Scan for the cell matching the given text and deliver its (X, Y) coordinate at center. 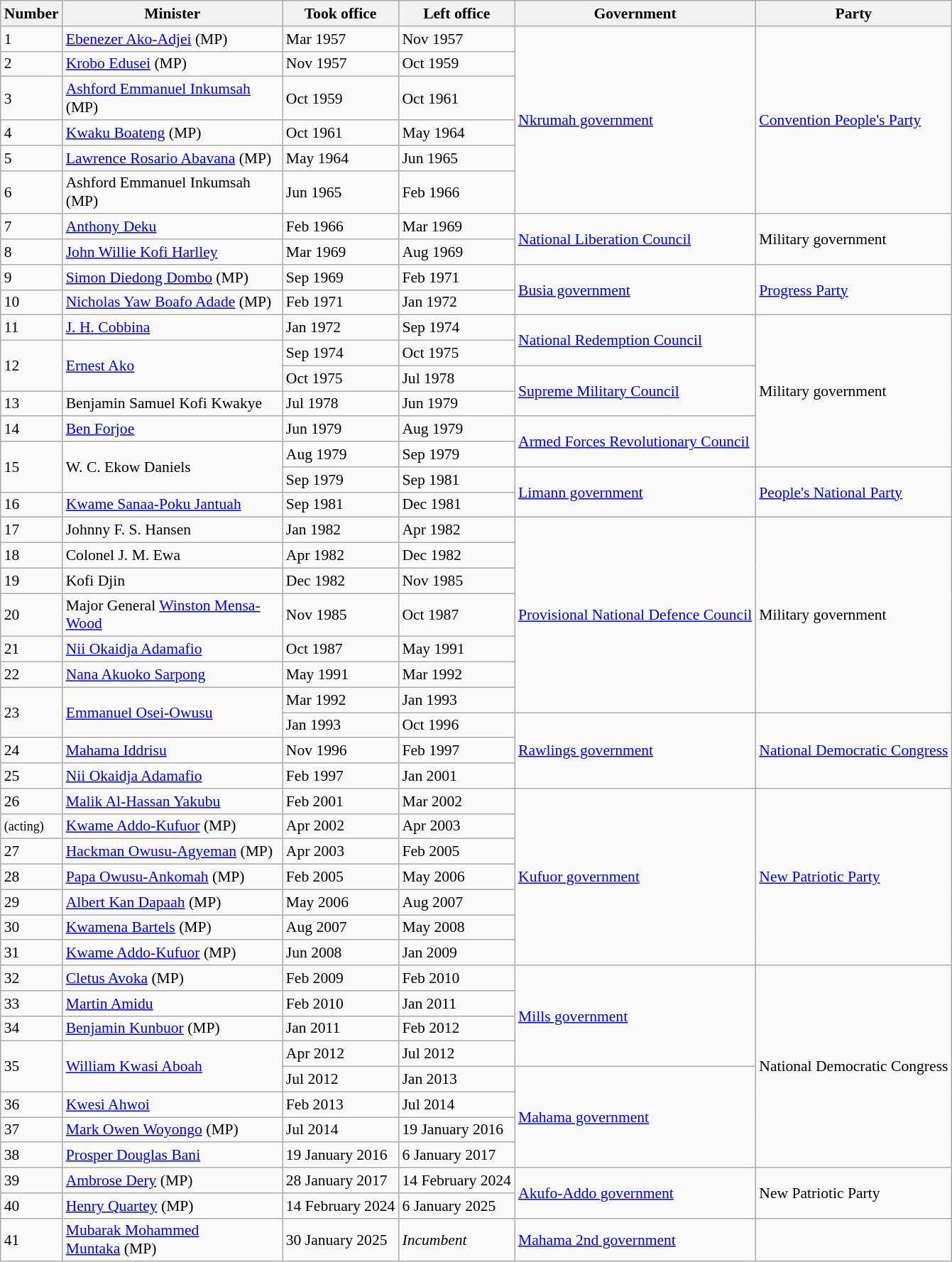
Kwesi Ahwoi (173, 1104)
Took office (341, 13)
Malik Al-Hassan Yakubu (173, 801)
Incumbent (456, 1239)
Nicholas Yaw Boafo Adade (MP) (173, 302)
Mahama government (635, 1117)
Martin Amidu (173, 1004)
Government (635, 13)
18 (31, 556)
Prosper Douglas Bani (173, 1156)
Limann government (635, 493)
Mubarak Mohammed Muntaka (MP) (173, 1239)
Supreme Military Council (635, 390)
Apr 2012 (341, 1054)
16 (31, 505)
21 (31, 649)
14 (31, 429)
J. H. Cobbina (173, 328)
William Kwasi Aboah (173, 1066)
Benjamin Samuel Kofi Kwakye (173, 404)
Nana Akuoko Sarpong (173, 675)
Progress Party (853, 290)
40 (31, 1206)
17 (31, 530)
Krobo Edusei (MP) (173, 64)
6 (31, 192)
24 (31, 751)
Ernest Ako (173, 366)
Feb 2012 (456, 1028)
Jan 2013 (456, 1080)
Henry Quartey (MP) (173, 1206)
Jun 2008 (341, 953)
41 (31, 1239)
Benjamin Kunbuor (MP) (173, 1028)
Feb 2009 (341, 978)
6 January 2017 (456, 1156)
Johnny F. S. Hansen (173, 530)
Mills government (635, 1016)
2 (31, 64)
Feb 2013 (341, 1104)
Rawlings government (635, 751)
National Redemption Council (635, 341)
Nkrumah government (635, 121)
39 (31, 1180)
29 (31, 902)
5 (31, 158)
Number (31, 13)
37 (31, 1130)
Minister (173, 13)
13 (31, 404)
32 (31, 978)
11 (31, 328)
Papa Owusu-Ankomah (MP) (173, 877)
Akufo-Addo government (635, 1192)
Dec 1981 (456, 505)
22 (31, 675)
Kwaku Boateng (MP) (173, 133)
6 January 2025 (456, 1206)
Jan 2001 (456, 776)
9 (31, 278)
8 (31, 252)
Sep 1969 (341, 278)
Kwame Sanaa-Poku Jantuah (173, 505)
Oct 1996 (456, 725)
Ambrose Dery (MP) (173, 1180)
Albert Kan Dapaah (MP) (173, 902)
Jan 2009 (456, 953)
26 (31, 801)
36 (31, 1104)
Convention People's Party (853, 121)
15 (31, 467)
Mar 2002 (456, 801)
(acting) (31, 826)
Mar 1957 (341, 39)
3 (31, 98)
31 (31, 953)
Kwamena Bartels (MP) (173, 928)
30 (31, 928)
10 (31, 302)
Anthony Deku (173, 227)
27 (31, 852)
Armed Forces Revolutionary Council (635, 441)
34 (31, 1028)
Left office (456, 13)
Mahama 2nd government (635, 1239)
Apr 2002 (341, 826)
Aug 1969 (456, 252)
Lawrence Rosario Abavana (MP) (173, 158)
Provisional National Defence Council (635, 615)
4 (31, 133)
Jan 1982 (341, 530)
Mahama Iddrisu (173, 751)
28 January 2017 (341, 1180)
Simon Diedong Dombo (MP) (173, 278)
Ben Forjoe (173, 429)
28 (31, 877)
Colonel J. M. Ewa (173, 556)
38 (31, 1156)
Kufuor government (635, 877)
19 (31, 581)
25 (31, 776)
May 2008 (456, 928)
Ebenezer Ako-Adjei (MP) (173, 39)
Feb 2001 (341, 801)
23 (31, 713)
Busia government (635, 290)
1 (31, 39)
30 January 2025 (341, 1239)
35 (31, 1066)
Nov 1996 (341, 751)
Mark Owen Woyongo (MP) (173, 1130)
Party (853, 13)
20 (31, 615)
John Willie Kofi Harlley (173, 252)
12 (31, 366)
33 (31, 1004)
Emmanuel Osei-Owusu (173, 713)
W. C. Ekow Daniels (173, 467)
National Liberation Council (635, 240)
Kofi Djin (173, 581)
Hackman Owusu-Agyeman (MP) (173, 852)
Major General Winston Mensa-Wood (173, 615)
People's National Party (853, 493)
7 (31, 227)
Cletus Avoka (MP) (173, 978)
